Output the (X, Y) coordinate of the center of the cell containing the given text.  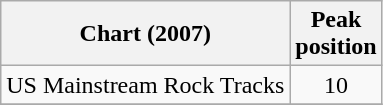
10 (336, 85)
Chart (2007) (146, 34)
Peakposition (336, 34)
US Mainstream Rock Tracks (146, 85)
